Pinpoint the cell where the given text exists, returning its (x, y) midpoint coordinate. 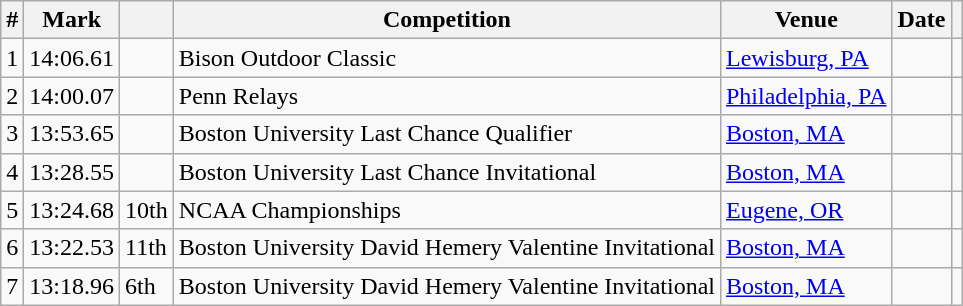
6 (12, 248)
2 (12, 96)
11th (147, 248)
# (12, 20)
Eugene, OR (806, 210)
Boston University Last Chance Qualifier (446, 134)
13:24.68 (72, 210)
1 (12, 58)
5 (12, 210)
Mark (72, 20)
13:53.65 (72, 134)
4 (12, 172)
14:06.61 (72, 58)
6th (147, 286)
13:22.53 (72, 248)
7 (12, 286)
Venue (806, 20)
NCAA Championships (446, 210)
3 (12, 134)
Philadelphia, PA (806, 96)
10th (147, 210)
Penn Relays (446, 96)
13:18.96 (72, 286)
13:28.55 (72, 172)
Date (922, 20)
Boston University Last Chance Invitational (446, 172)
Competition (446, 20)
Lewisburg, PA (806, 58)
14:00.07 (72, 96)
Bison Outdoor Classic (446, 58)
